Output the [x, y] coordinate of the center of the cell containing the given text.  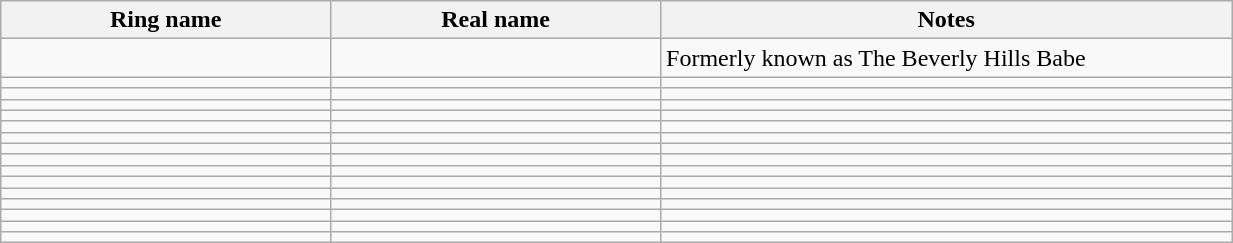
Ring name [166, 20]
Formerly known as The Beverly Hills Babe [946, 58]
Notes [946, 20]
Real name [496, 20]
